Extract the [x, y] coordinate from the center of the cell holding the provided text.  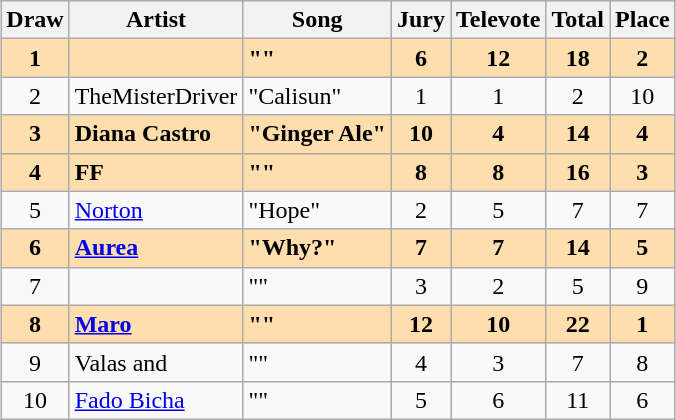
Aurea [156, 248]
Diana Castro [156, 134]
"Hope" [318, 210]
Total [578, 20]
Jury [420, 20]
Valas and [156, 362]
"Why?" [318, 248]
"Calisun" [318, 96]
11 [578, 400]
Song [318, 20]
Place [643, 20]
16 [578, 172]
Televote [498, 20]
TheMisterDriver [156, 96]
Maro [156, 324]
FF [156, 172]
22 [578, 324]
Fado Bicha [156, 400]
"Ginger Ale" [318, 134]
Artist [156, 20]
18 [578, 58]
Norton [156, 210]
Draw [35, 20]
